From the cell containing the given text, extract its center point as [x, y] coordinate. 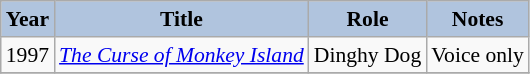
The Curse of Monkey Island [182, 55]
Dinghy Dog [368, 55]
Title [182, 19]
Year [28, 19]
Role [368, 19]
Notes [478, 19]
1997 [28, 55]
Voice only [478, 55]
